Return (X, Y) of the center of cell containing provided text 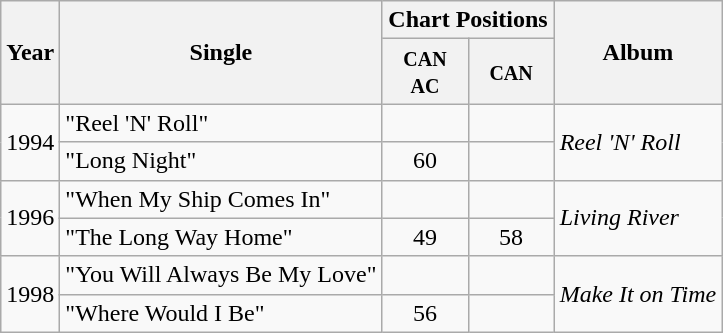
58 (511, 237)
"Long Night" (221, 161)
"When My Ship Comes In" (221, 199)
Single (221, 52)
60 (425, 161)
Chart Positions (468, 20)
CAN (511, 72)
Reel 'N' Roll (638, 142)
1996 (30, 218)
Make It on Time (638, 294)
CAN AC (425, 72)
49 (425, 237)
56 (425, 313)
"Where Would I Be" (221, 313)
"Reel 'N' Roll" (221, 123)
1998 (30, 294)
Album (638, 52)
Living River (638, 218)
"The Long Way Home" (221, 237)
"You Will Always Be My Love" (221, 275)
1994 (30, 142)
Year (30, 52)
